Determine the (X, Y) coordinate at the center of the cell enclosing the given text.  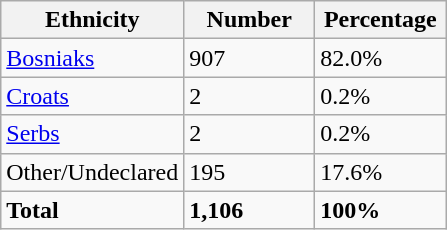
Bosniaks (92, 58)
Other/Undeclared (92, 172)
Total (92, 210)
100% (380, 210)
Serbs (92, 134)
1,106 (250, 210)
Ethnicity (92, 20)
17.6% (380, 172)
195 (250, 172)
907 (250, 58)
82.0% (380, 58)
Croats (92, 96)
Number (250, 20)
Percentage (380, 20)
